Search for the cell housing the specified text and yield its [X, Y] center coordinate. 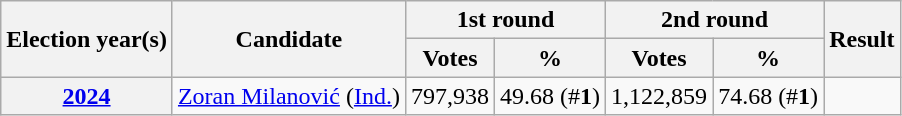
2nd round [715, 20]
Result [862, 39]
Candidate [288, 39]
74.68 (#1) [768, 96]
797,938 [450, 96]
2024 [87, 96]
1st round [505, 20]
Zoran Milanović (Ind.) [288, 96]
49.68 (#1) [550, 96]
1,122,859 [660, 96]
Election year(s) [87, 39]
